Return the (X, Y) coordinate for the center point of the cell that contains the specified text.  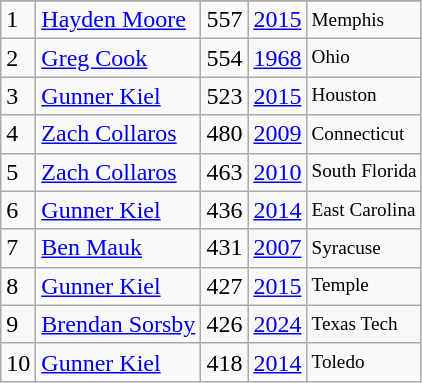
2010 (278, 172)
3 (18, 96)
Connecticut (364, 134)
Brendan Sorsby (118, 324)
5 (18, 172)
Ohio (364, 58)
4 (18, 134)
554 (224, 58)
10 (18, 362)
East Carolina (364, 210)
9 (18, 324)
South Florida (364, 172)
431 (224, 248)
2009 (278, 134)
523 (224, 96)
1968 (278, 58)
6 (18, 210)
Syracuse (364, 248)
Hayden Moore (118, 20)
557 (224, 20)
436 (224, 210)
1 (18, 20)
2 (18, 58)
427 (224, 286)
Greg Cook (118, 58)
Houston (364, 96)
Toledo (364, 362)
463 (224, 172)
8 (18, 286)
480 (224, 134)
7 (18, 248)
Memphis (364, 20)
Texas Tech (364, 324)
418 (224, 362)
2024 (278, 324)
2007 (278, 248)
Ben Mauk (118, 248)
426 (224, 324)
Temple (364, 286)
